Pinpoint the cell where the given text exists, returning its [x, y] midpoint coordinate. 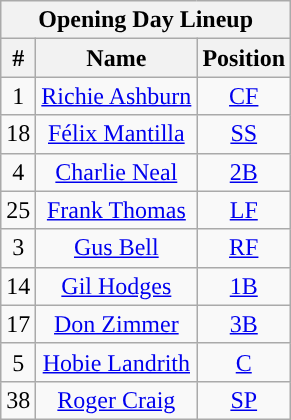
Charlie Neal [116, 172]
5 [18, 362]
25 [18, 210]
Don Zimmer [116, 324]
LF [244, 210]
Opening Day Lineup [146, 20]
Gil Hodges [116, 286]
3B [244, 324]
Félix Mantilla [116, 134]
38 [18, 400]
Gus Bell [116, 248]
18 [18, 134]
1 [18, 96]
CF [244, 96]
4 [18, 172]
3 [18, 248]
Roger Craig [116, 400]
SP [244, 400]
SS [244, 134]
1B [244, 286]
# [18, 58]
RF [244, 248]
14 [18, 286]
Frank Thomas [116, 210]
Hobie Landrith [116, 362]
Richie Ashburn [116, 96]
17 [18, 324]
2B [244, 172]
Name [116, 58]
Position [244, 58]
C [244, 362]
